Detect which cell encompasses the target text, then output its (X, Y) center coordinate. 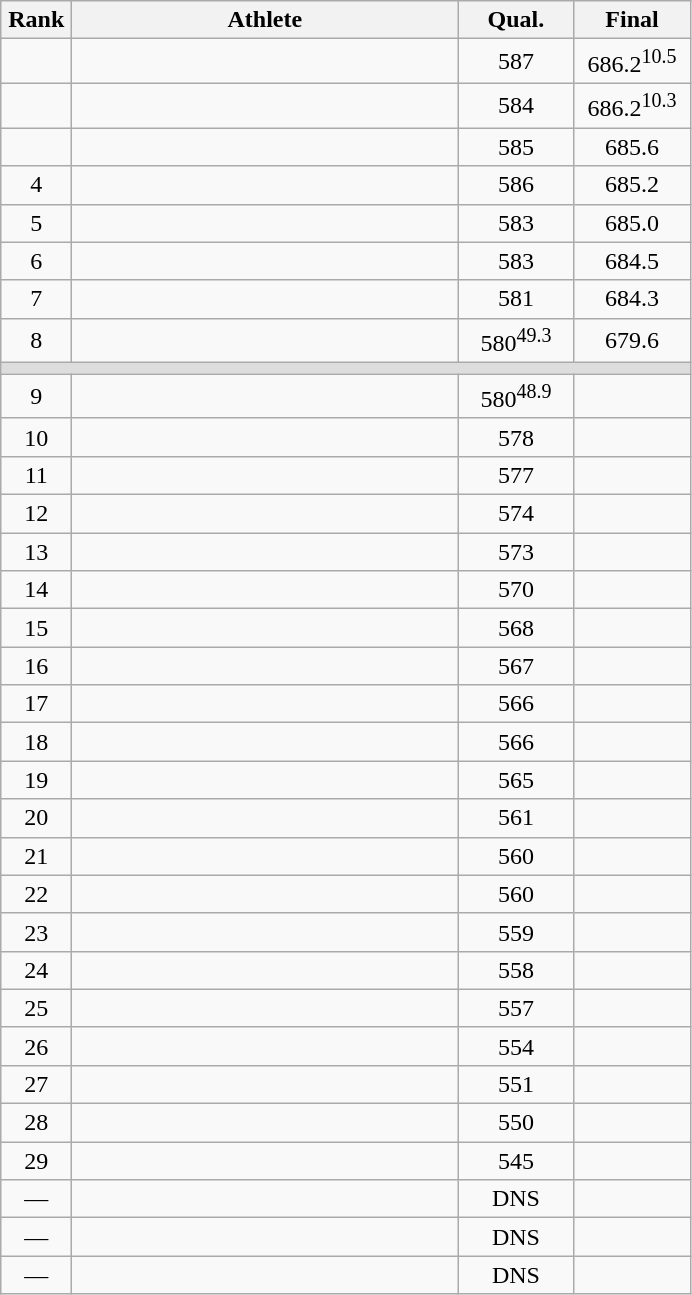
679.6 (632, 340)
545 (516, 1161)
551 (516, 1084)
28 (36, 1123)
567 (516, 666)
4 (36, 185)
568 (516, 628)
Qual. (516, 20)
586 (516, 185)
11 (36, 475)
684.5 (632, 261)
561 (516, 818)
13 (36, 552)
584 (516, 106)
Rank (36, 20)
577 (516, 475)
58049.3 (516, 340)
15 (36, 628)
18 (36, 742)
574 (516, 514)
29 (36, 1161)
26 (36, 1046)
7 (36, 299)
22 (36, 894)
685.2 (632, 185)
554 (516, 1046)
559 (516, 932)
19 (36, 780)
573 (516, 552)
558 (516, 970)
25 (36, 1008)
685.6 (632, 147)
58048.9 (516, 396)
581 (516, 299)
6 (36, 261)
8 (36, 340)
565 (516, 780)
Final (632, 20)
20 (36, 818)
21 (36, 856)
5 (36, 223)
550 (516, 1123)
686.210.5 (632, 62)
686.210.3 (632, 106)
9 (36, 396)
12 (36, 514)
14 (36, 590)
557 (516, 1008)
587 (516, 62)
10 (36, 437)
16 (36, 666)
685.0 (632, 223)
570 (516, 590)
684.3 (632, 299)
578 (516, 437)
Athlete (265, 20)
585 (516, 147)
27 (36, 1084)
17 (36, 704)
23 (36, 932)
24 (36, 970)
